For the text-containing cell, return its midpoint in (X, Y) coordinate format. 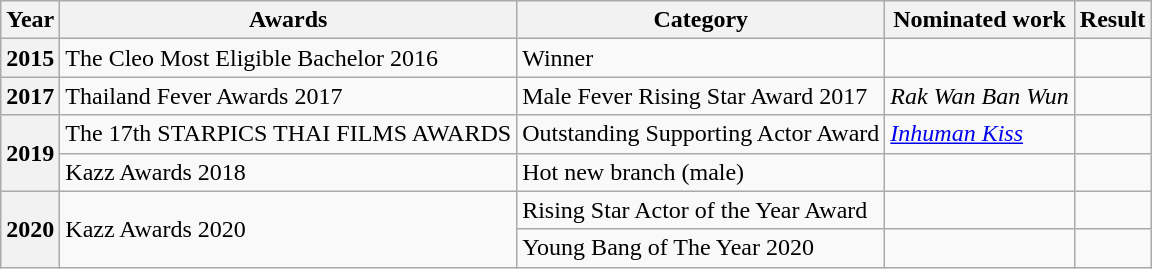
Nominated work (980, 20)
The 17th STARPICS THAI FILMS AWARDS (288, 134)
Winner (701, 58)
2019 (30, 153)
Category (701, 20)
2017 (30, 96)
Rak Wan Ban Wun (980, 96)
Hot new branch (male) (701, 172)
Inhuman Kiss (980, 134)
Thailand Fever Awards 2017 (288, 96)
Young Bang of The Year 2020 (701, 248)
Kazz Awards 2020 (288, 229)
2015 (30, 58)
Male Fever Rising Star Award 2017 (701, 96)
Kazz Awards 2018 (288, 172)
Result (1112, 20)
Year (30, 20)
2020 (30, 229)
Awards (288, 20)
The Cleo Most Eligible Bachelor 2016 (288, 58)
Rising Star Actor of the Year Award (701, 210)
Outstanding Supporting Actor Award (701, 134)
